Output the [X, Y] coordinate of the center of the cell containing the given text.  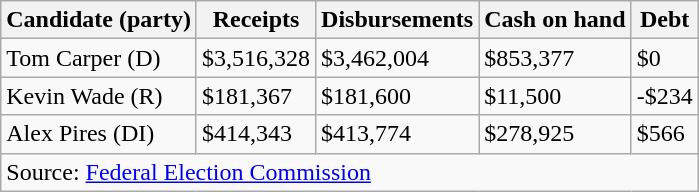
$11,500 [555, 96]
$853,377 [555, 58]
Debt [664, 20]
Receipts [256, 20]
$181,367 [256, 96]
Alex Pires (DI) [99, 134]
Candidate (party) [99, 20]
Tom Carper (D) [99, 58]
$413,774 [398, 134]
$0 [664, 58]
$181,600 [398, 96]
Source: Federal Election Commission [350, 172]
$3,516,328 [256, 58]
Disbursements [398, 20]
$278,925 [555, 134]
Kevin Wade (R) [99, 96]
$566 [664, 134]
$414,343 [256, 134]
$3,462,004 [398, 58]
-$234 [664, 96]
Cash on hand [555, 20]
